Capture the cell that displays the provided text and extract its (x, y) central coordinate. 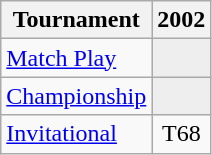
Match Play (76, 58)
2002 (182, 20)
Tournament (76, 20)
Championship (76, 96)
T68 (182, 134)
Invitational (76, 134)
